Capture the cell that displays the provided text and extract its [X, Y] central coordinate. 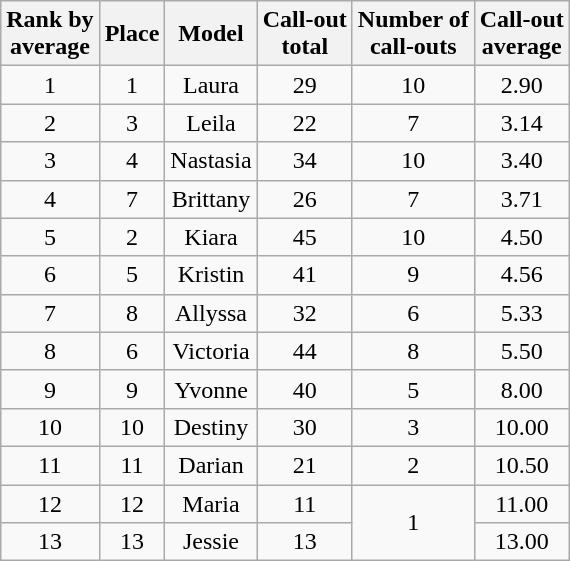
Brittany [211, 199]
Allyssa [211, 313]
3.40 [522, 161]
5.33 [522, 313]
5.50 [522, 351]
Destiny [211, 427]
2.90 [522, 85]
3.71 [522, 199]
45 [304, 237]
34 [304, 161]
Call-outtotal [304, 34]
Laura [211, 85]
30 [304, 427]
Number ofcall-outs [413, 34]
Jessie [211, 542]
Kiara [211, 237]
10.00 [522, 427]
Nastasia [211, 161]
29 [304, 85]
Yvonne [211, 389]
4.50 [522, 237]
41 [304, 275]
Victoria [211, 351]
11.00 [522, 503]
Leila [211, 123]
26 [304, 199]
44 [304, 351]
13.00 [522, 542]
Maria [211, 503]
Kristin [211, 275]
40 [304, 389]
3.14 [522, 123]
32 [304, 313]
21 [304, 465]
8.00 [522, 389]
10.50 [522, 465]
Call-outaverage [522, 34]
Model [211, 34]
Darian [211, 465]
22 [304, 123]
Rank byaverage [50, 34]
Place [132, 34]
4.56 [522, 275]
